Find where the given text appears and provide that cell's center as [x, y] coordinate. 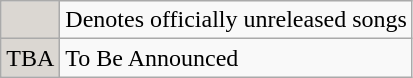
To Be Announced [236, 58]
TBA [30, 58]
Denotes officially unreleased songs [236, 20]
